Search for the cell housing the specified text and yield its (x, y) center coordinate. 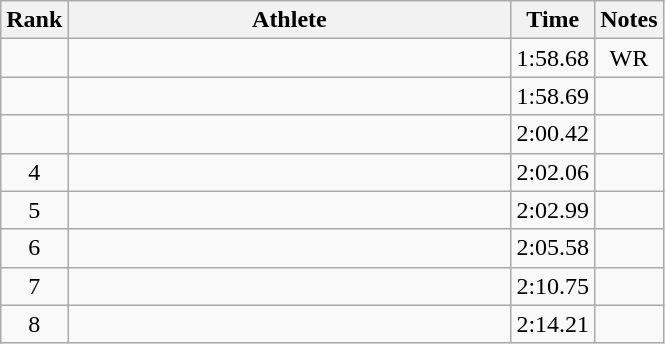
Rank (34, 20)
1:58.68 (553, 58)
2:02.06 (553, 172)
Notes (629, 20)
Athlete (290, 20)
4 (34, 172)
Time (553, 20)
2:14.21 (553, 324)
7 (34, 286)
WR (629, 58)
6 (34, 248)
2:00.42 (553, 134)
2:10.75 (553, 286)
8 (34, 324)
2:05.58 (553, 248)
1:58.69 (553, 96)
5 (34, 210)
2:02.99 (553, 210)
